Provide the (X, Y) coordinate of the cell's center where the given text is located.  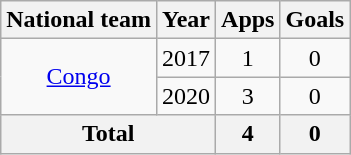
Apps (248, 20)
Goals (315, 20)
4 (248, 134)
3 (248, 96)
2020 (186, 96)
National team (79, 20)
Congo (79, 77)
1 (248, 58)
Total (108, 134)
2017 (186, 58)
Year (186, 20)
